Scan for the cell matching the given text and deliver its [X, Y] coordinate at center. 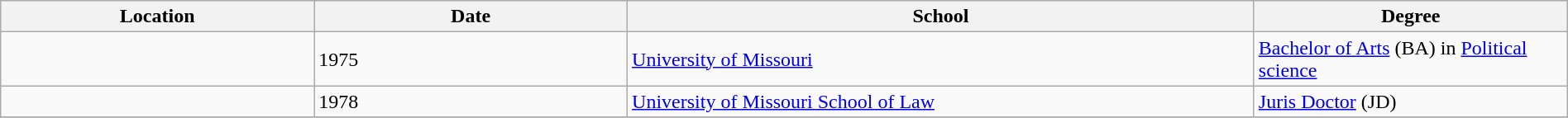
Location [157, 17]
Degree [1411, 17]
1975 [471, 59]
University of Missouri School of Law [941, 101]
Juris Doctor (JD) [1411, 101]
Date [471, 17]
1978 [471, 101]
School [941, 17]
University of Missouri [941, 59]
Bachelor of Arts (BA) in Political science [1411, 59]
